Search for the cell housing the specified text and yield its [x, y] center coordinate. 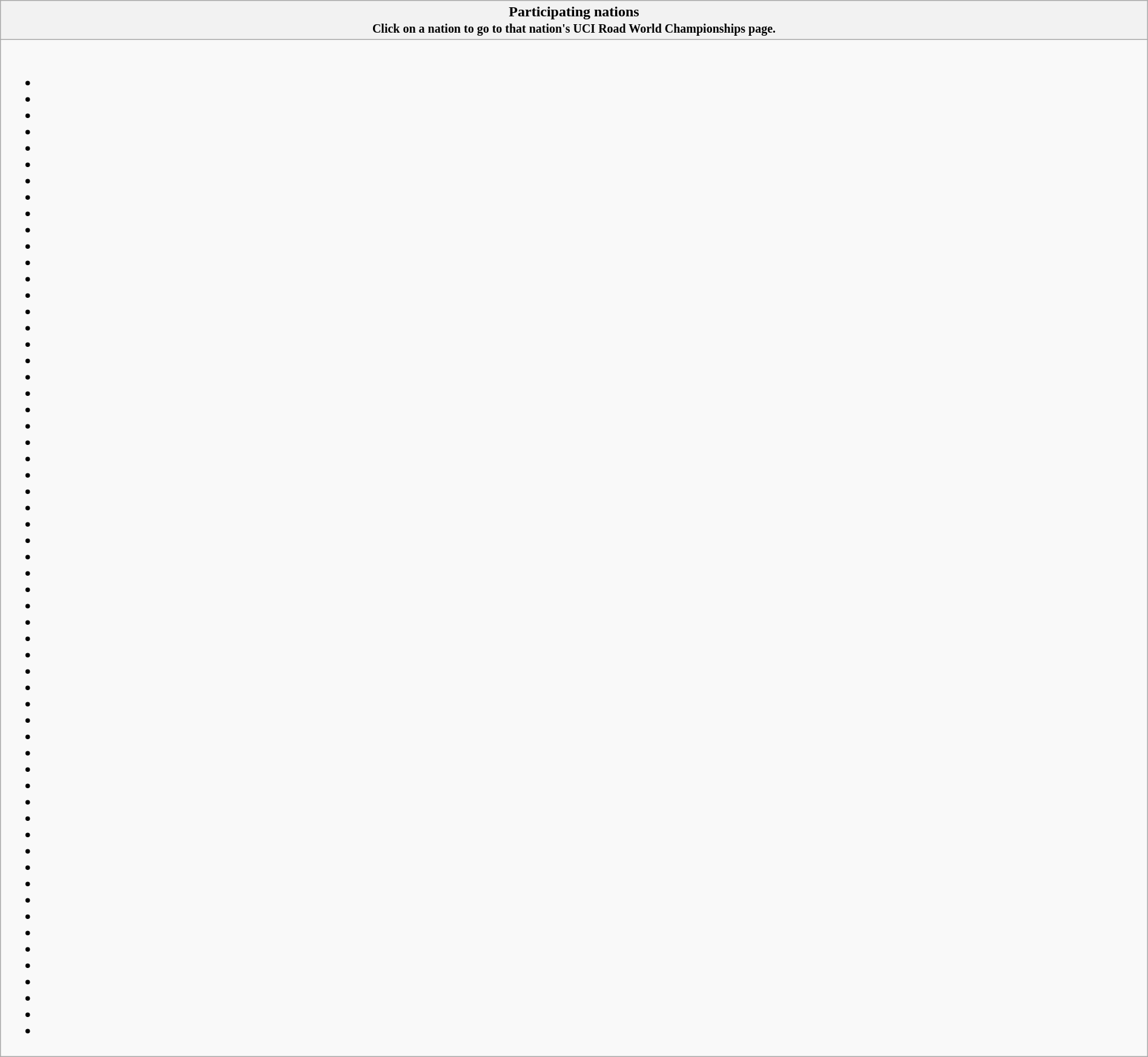
Participating nationsClick on a nation to go to that nation's UCI Road World Championships page. [574, 21]
